Scan for the cell matching the given text and deliver its (X, Y) coordinate at center. 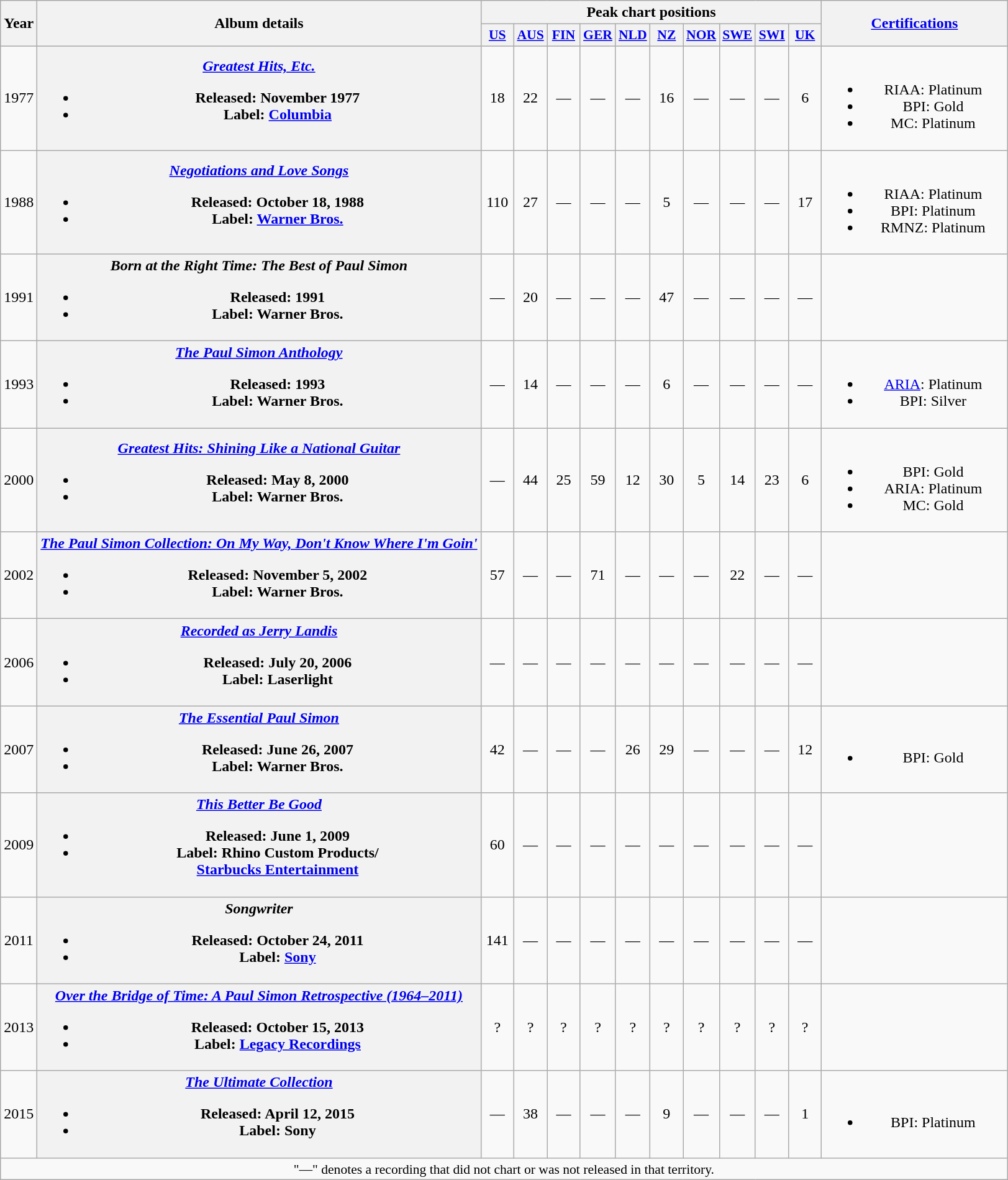
FIN (564, 35)
The Ultimate CollectionReleased: April 12, 2015Label: Sony (259, 1114)
42 (497, 749)
Year (19, 24)
RIAA: PlatinumBPI: GoldMC: Platinum (914, 98)
SongwriterReleased: October 24, 2011Label: Sony (259, 940)
AUS (530, 35)
Album details (259, 24)
NZ (667, 35)
30 (667, 480)
Greatest Hits, Etc.Released: November 1977Label: Columbia (259, 98)
Certifications (914, 24)
Negotiations and Love SongsReleased: October 18, 1988Label: Warner Bros. (259, 203)
27 (530, 203)
"—" denotes a recording that did not chart or was not released in that territory. (504, 1169)
57 (497, 575)
SWI (771, 35)
BPI: Platinum (914, 1114)
2007 (19, 749)
9 (667, 1114)
2002 (19, 575)
1 (805, 1114)
GER (597, 35)
ARIA: PlatinumBPI: Silver (914, 385)
59 (597, 480)
2013 (19, 1027)
25 (564, 480)
The Paul Simon Collection: On My Way, Don't Know Where I'm Goin'Released: November 5, 2002Label: Warner Bros. (259, 575)
44 (530, 480)
RIAA: PlatinumBPI: PlatinumRMNZ: Platinum (914, 203)
71 (597, 575)
2000 (19, 480)
17 (805, 203)
2015 (19, 1114)
2006 (19, 662)
BPI: Gold (914, 749)
18 (497, 98)
38 (530, 1114)
26 (633, 749)
1977 (19, 98)
1991 (19, 298)
16 (667, 98)
US (497, 35)
Born at the Right Time: The Best of Paul SimonReleased: 1991Label: Warner Bros. (259, 298)
This Better Be GoodReleased: June 1, 2009Label: Rhino Custom Products/Starbucks Entertainment (259, 845)
1988 (19, 203)
2009 (19, 845)
29 (667, 749)
The Essential Paul SimonReleased: June 26, 2007Label: Warner Bros. (259, 749)
UK (805, 35)
NLD (633, 35)
60 (497, 845)
NOR (701, 35)
Peak chart positions (651, 12)
47 (667, 298)
141 (497, 940)
110 (497, 203)
Greatest Hits: Shining Like a National GuitarReleased: May 8, 2000Label: Warner Bros. (259, 480)
Recorded as Jerry LandisReleased: July 20, 2006Label: Laserlight (259, 662)
BPI: GoldARIA: PlatinumMC: Gold (914, 480)
2011 (19, 940)
SWE (737, 35)
1993 (19, 385)
20 (530, 298)
Over the Bridge of Time: A Paul Simon Retrospective (1964–2011)Released: October 15, 2013Label: Legacy Recordings (259, 1027)
23 (771, 480)
The Paul Simon AnthologyReleased: 1993Label: Warner Bros. (259, 385)
